Pinpoint the cell where the given text exists, returning its (X, Y) midpoint coordinate. 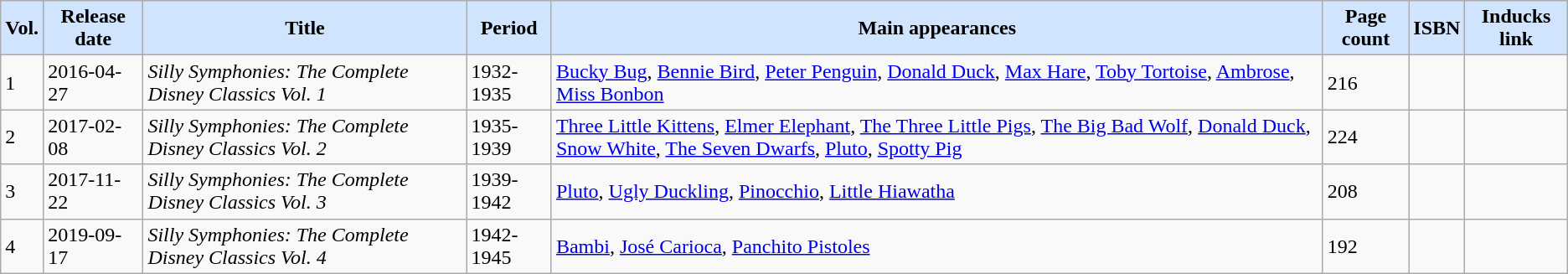
Three Little Kittens, Elmer Elephant, The Three Little Pigs, The Big Bad Wolf, Donald Duck, Snow White, The Seven Dwarfs, Pluto, Spotty Pig (936, 137)
Bambi, José Carioca, Panchito Pistoles (936, 246)
4 (22, 246)
ISBN (1437, 28)
Vol. (22, 28)
2019-09-17 (94, 246)
Bucky Bug, Bennie Bird, Peter Penguin, Donald Duck, Max Hare, Toby Tortoise, Ambrose, Miss Bonbon (936, 82)
192 (1365, 246)
1942-1945 (509, 246)
Silly Symphonies: The Complete Disney Classics Vol. 4 (305, 246)
Inducks link (1516, 28)
Silly Symphonies: The Complete Disney Classics Vol. 1 (305, 82)
1 (22, 82)
Pluto, Ugly Duckling, Pinocchio, Little Hiawatha (936, 191)
1939-1942 (509, 191)
2017-02-08 (94, 137)
2 (22, 137)
Title (305, 28)
Release date (94, 28)
2016-04-27 (94, 82)
2017-11-22 (94, 191)
1935-1939 (509, 137)
224 (1365, 137)
Page count (1365, 28)
Period (509, 28)
208 (1365, 191)
Main appearances (936, 28)
Silly Symphonies: The Complete Disney Classics Vol. 3 (305, 191)
3 (22, 191)
216 (1365, 82)
1932-1935 (509, 82)
Silly Symphonies: The Complete Disney Classics Vol. 2 (305, 137)
